Pinpoint the cell where the given text exists, returning its [X, Y] midpoint coordinate. 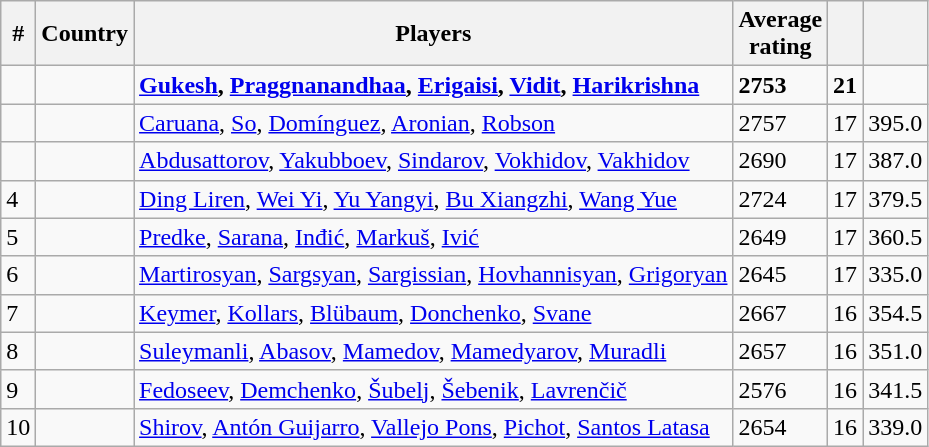
Keymer, Kollars, Blübaum, Donchenko, Svane [434, 313]
Country [85, 34]
Predke, Sarana, Inđić, Markuš, Ivić [434, 237]
341.5 [896, 389]
395.0 [896, 123]
Fedoseev, Demchenko, Šubelj, Šebenik, Lavrenčič [434, 389]
Averagerating [780, 34]
2757 [780, 123]
335.0 [896, 275]
Ding Liren, Wei Yi, Yu Yangyi, Bu Xiangzhi, Wang Yue [434, 199]
2645 [780, 275]
2753 [780, 85]
10 [18, 427]
9 [18, 389]
Players [434, 34]
Martirosyan, Sargsyan, Sargissian, Hovhannisyan, Grigoryan [434, 275]
# [18, 34]
Gukesh, Praggnanandhaa, Erigaisi, Vidit, Harikrishna [434, 85]
354.5 [896, 313]
21 [846, 85]
5 [18, 237]
Suleymanli, Abasov, Mamedov, Mamedyarov, Muradli [434, 351]
387.0 [896, 161]
2576 [780, 389]
Abdusattorov, Yakubboev, Sindarov, Vokhidov, Vakhidov [434, 161]
2657 [780, 351]
Caruana, So, Domínguez, Aronian, Robson [434, 123]
4 [18, 199]
2724 [780, 199]
351.0 [896, 351]
2649 [780, 237]
2690 [780, 161]
2654 [780, 427]
Shirov, Antón Guijarro, Vallejo Pons, Pichot, Santos Latasa [434, 427]
6 [18, 275]
360.5 [896, 237]
2667 [780, 313]
7 [18, 313]
379.5 [896, 199]
8 [18, 351]
339.0 [896, 427]
